Extract the [X, Y] coordinate from the center of the cell holding the provided text.  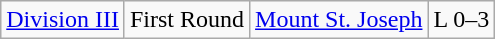
Mount St. Joseph [339, 20]
Division III [63, 20]
First Round [186, 20]
L 0–3 [462, 20]
